Scan for the cell matching the given text and deliver its [x, y] coordinate at center. 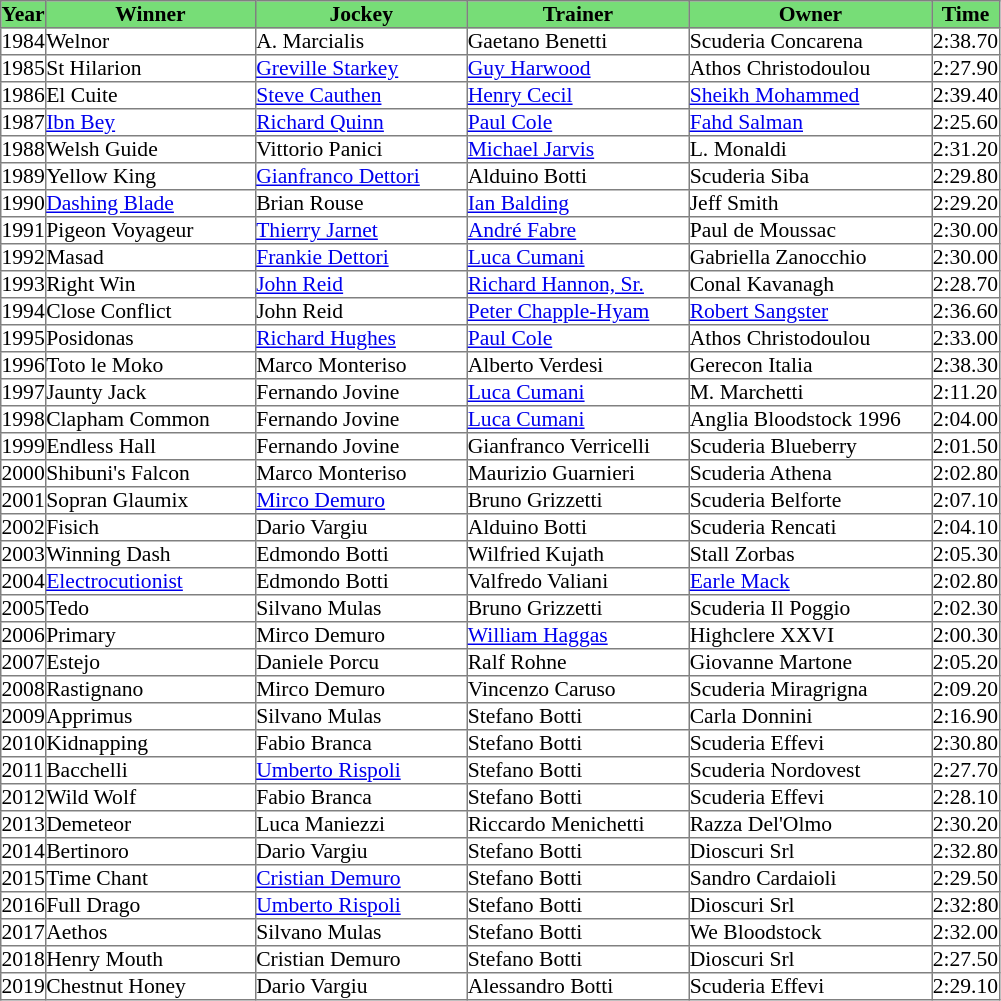
A. Marcialis [361, 42]
2:27.90 [966, 68]
1998 [24, 420]
1991 [24, 230]
Kidnapping [150, 744]
2:29.50 [966, 878]
1986 [24, 96]
Riccardo Menichetti [578, 824]
2:02.30 [966, 608]
Robert Sangster [810, 312]
2:31.20 [966, 150]
Right Win [150, 284]
Jaunty Jack [150, 392]
1995 [24, 338]
Fahd Salman [810, 122]
2:04.00 [966, 420]
2:30.20 [966, 824]
Scuderia Blueberry [810, 446]
Welnor [150, 42]
Gianfranco Verricelli [578, 446]
Sandro Cardaioli [810, 878]
2:38.70 [966, 42]
2006 [24, 636]
Steve Cauthen [361, 96]
Electrocutionist [150, 582]
Highclere XXVI [810, 636]
Ralf Rohne [578, 662]
Estejo [150, 662]
Scuderia Concarena [810, 42]
2:36.60 [966, 312]
Henry Mouth [150, 960]
Demeteor [150, 824]
2:11.20 [966, 392]
Masad [150, 258]
Giovanne Martone [810, 662]
Scuderia Miragrigna [810, 690]
Greville Starkey [361, 68]
Scuderia Nordovest [810, 770]
Peter Chapple-Hyam [578, 312]
We Bloodstock [810, 932]
Richard Quinn [361, 122]
2007 [24, 662]
Scuderia Siba [810, 176]
Winner [150, 14]
2000 [24, 474]
2:29.80 [966, 176]
2011 [24, 770]
Time Chant [150, 878]
Michael Jarvis [578, 150]
2003 [24, 554]
Brian Rouse [361, 204]
Ibn Bey [150, 122]
Carla Donnini [810, 716]
William Haggas [578, 636]
2019 [24, 986]
Richard Hughes [361, 338]
1993 [24, 284]
2:07.10 [966, 500]
Trainer [578, 14]
Daniele Porcu [361, 662]
1990 [24, 204]
Bertinoro [150, 852]
2:04.10 [966, 528]
Luca Maniezzi [361, 824]
Apprimus [150, 716]
Rastignano [150, 690]
1994 [24, 312]
2:01.50 [966, 446]
Ian Balding [578, 204]
1997 [24, 392]
Chestnut Honey [150, 986]
Alberto Verdesi [578, 366]
Jockey [361, 14]
2:09.20 [966, 690]
2:32.00 [966, 932]
El Cuite [150, 96]
Posidonas [150, 338]
2005 [24, 608]
Scuderia Il Poggio [810, 608]
2:28.70 [966, 284]
2:16.90 [966, 716]
1985 [24, 68]
Time [966, 14]
2017 [24, 932]
1988 [24, 150]
Guy Harwood [578, 68]
2:33.00 [966, 338]
2012 [24, 798]
Gabriella Zanocchio [810, 258]
Scuderia Belforte [810, 500]
2:28.10 [966, 798]
Toto le Moko [150, 366]
Sheikh Mohammed [810, 96]
2010 [24, 744]
2016 [24, 906]
1987 [24, 122]
Shibuni's Falcon [150, 474]
2018 [24, 960]
Vincenzo Caruso [578, 690]
2004 [24, 582]
Wild Wolf [150, 798]
1984 [24, 42]
Valfredo Valiani [578, 582]
Endless Hall [150, 446]
Richard Hannon, Sr. [578, 284]
Pigeon Voyageur [150, 230]
L. Monaldi [810, 150]
1999 [24, 446]
Henry Cecil [578, 96]
1996 [24, 366]
2:05.20 [966, 662]
Yellow King [150, 176]
Frankie Dettori [361, 258]
Gerecon Italia [810, 366]
2002 [24, 528]
2009 [24, 716]
Aethos [150, 932]
2:32:80 [966, 906]
Alessandro Botti [578, 986]
M. Marchetti [810, 392]
Primary [150, 636]
2:27.70 [966, 770]
Thierry Jarnet [361, 230]
2001 [24, 500]
2:27.50 [966, 960]
1989 [24, 176]
Welsh Guide [150, 150]
2:00.30 [966, 636]
Gianfranco Dettori [361, 176]
2:39.40 [966, 96]
Full Drago [150, 906]
Gaetano Benetti [578, 42]
2:30.80 [966, 744]
Clapham Common [150, 420]
Razza Del'Olmo [810, 824]
2:29.10 [966, 986]
André Fabre [578, 230]
Wilfried Kujath [578, 554]
2014 [24, 852]
Anglia Bloodstock 1996 [810, 420]
2013 [24, 824]
Scuderia Rencati [810, 528]
1992 [24, 258]
Vittorio Panici [361, 150]
St Hilarion [150, 68]
Conal Kavanagh [810, 284]
Stall Zorbas [810, 554]
2:25.60 [966, 122]
Scuderia Athena [810, 474]
Paul de Moussac [810, 230]
Jeff Smith [810, 204]
Close Conflict [150, 312]
Earle Mack [810, 582]
2:05.30 [966, 554]
Dashing Blade [150, 204]
2008 [24, 690]
2:32.80 [966, 852]
Maurizio Guarnieri [578, 474]
Fisich [150, 528]
2:29.20 [966, 204]
Winning Dash [150, 554]
Sopran Glaumix [150, 500]
2015 [24, 878]
Owner [810, 14]
Bacchelli [150, 770]
Tedo [150, 608]
Year [24, 14]
2:38.30 [966, 366]
